Find where the given text appears and provide that cell's center as [x, y] coordinate. 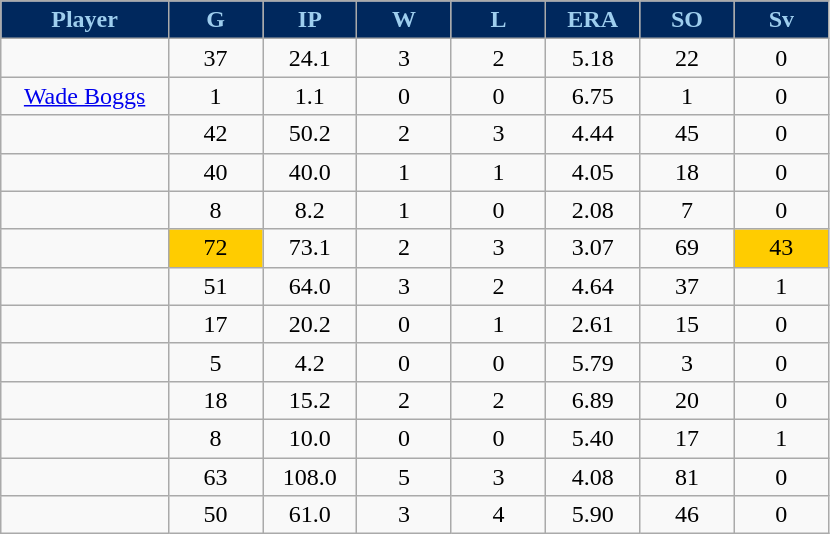
6.75 [593, 96]
15 [687, 324]
51 [215, 286]
50.2 [310, 134]
Wade Boggs [85, 96]
108.0 [310, 477]
4.08 [593, 477]
ERA [593, 20]
81 [687, 477]
64.0 [310, 286]
4 [498, 515]
45 [687, 134]
L [498, 20]
4.05 [593, 172]
40.0 [310, 172]
15.2 [310, 400]
2.08 [593, 210]
1.1 [310, 96]
20 [687, 400]
W [404, 20]
5.90 [593, 515]
69 [687, 248]
IP [310, 20]
SO [687, 20]
Player [85, 20]
20.2 [310, 324]
40 [215, 172]
42 [215, 134]
G [215, 20]
4.44 [593, 134]
7 [687, 210]
8.2 [310, 210]
2.61 [593, 324]
24.1 [310, 58]
43 [781, 248]
22 [687, 58]
3.07 [593, 248]
63 [215, 477]
73.1 [310, 248]
4.64 [593, 286]
10.0 [310, 438]
46 [687, 515]
4.2 [310, 362]
50 [215, 515]
72 [215, 248]
Sv [781, 20]
5.40 [593, 438]
5.79 [593, 362]
5.18 [593, 58]
6.89 [593, 400]
61.0 [310, 515]
